Search for the cell housing the specified text and yield its [x, y] center coordinate. 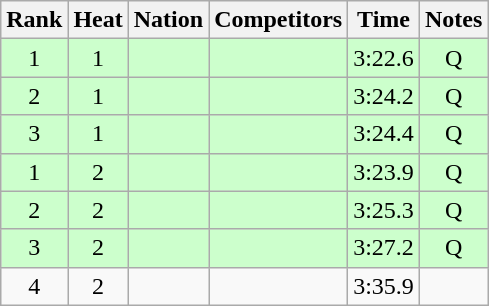
3:25.3 [384, 210]
Rank [34, 20]
3:27.2 [384, 248]
4 [34, 286]
Notes [453, 20]
Heat [98, 20]
Competitors [278, 20]
3:35.9 [384, 286]
Nation [168, 20]
3:22.6 [384, 58]
Time [384, 20]
3:24.2 [384, 96]
3:24.4 [384, 134]
3:23.9 [384, 172]
